Pinpoint the cell where the given text exists, returning its [x, y] midpoint coordinate. 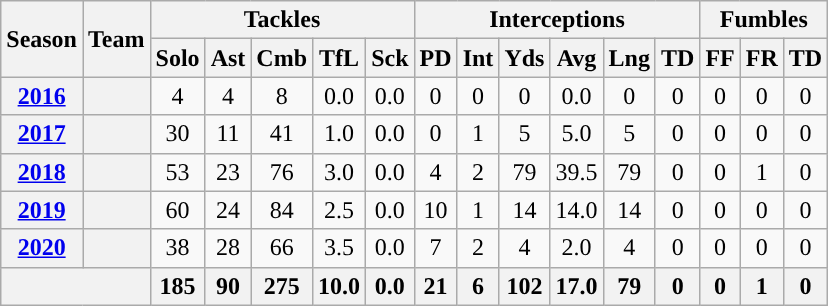
90 [228, 286]
Lng [629, 58]
2018 [42, 172]
8 [282, 96]
6 [478, 286]
66 [282, 248]
Solo [178, 58]
2020 [42, 248]
41 [282, 134]
Interceptions [557, 20]
Season [42, 39]
76 [282, 172]
24 [228, 210]
38 [178, 248]
2019 [42, 210]
3.5 [340, 248]
FR [762, 58]
23 [228, 172]
17.0 [576, 286]
2016 [42, 96]
7 [436, 248]
185 [178, 286]
10.0 [340, 286]
Yds [524, 58]
53 [178, 172]
3.0 [340, 172]
TfL [340, 58]
102 [524, 286]
14.0 [576, 210]
84 [282, 210]
2.5 [340, 210]
Tackles [282, 20]
11 [228, 134]
Sck [390, 58]
5.0 [576, 134]
Team [116, 39]
1.0 [340, 134]
60 [178, 210]
30 [178, 134]
39.5 [576, 172]
Avg [576, 58]
2.0 [576, 248]
Int [478, 58]
Fumbles [764, 20]
28 [228, 248]
Cmb [282, 58]
Ast [228, 58]
FF [720, 58]
275 [282, 286]
2017 [42, 134]
PD [436, 58]
10 [436, 210]
21 [436, 286]
